For the text-containing cell, return its midpoint in [x, y] coordinate format. 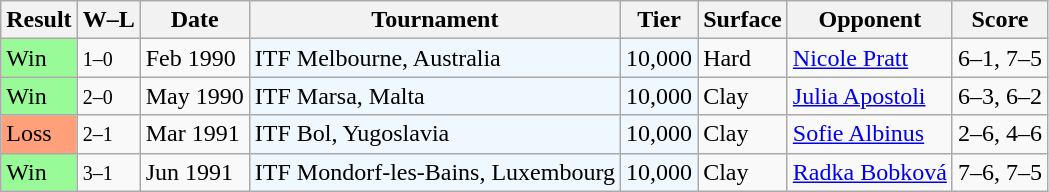
Julia Apostoli [870, 96]
Mar 1991 [194, 134]
ITF Melbourne, Australia [434, 58]
Opponent [870, 20]
ITF Marsa, Malta [434, 96]
Date [194, 20]
Radka Bobková [870, 172]
2–6, 4–6 [1000, 134]
W–L [108, 20]
Surface [743, 20]
Feb 1990 [194, 58]
Tier [660, 20]
Tournament [434, 20]
2–1 [108, 134]
6–3, 6–2 [1000, 96]
Nicole Pratt [870, 58]
ITF Bol, Yugoslavia [434, 134]
May 1990 [194, 96]
Jun 1991 [194, 172]
1–0 [108, 58]
Loss [39, 134]
6–1, 7–5 [1000, 58]
7–6, 7–5 [1000, 172]
2–0 [108, 96]
Score [1000, 20]
Sofie Albinus [870, 134]
3–1 [108, 172]
ITF Mondorf-les-Bains, Luxembourg [434, 172]
Result [39, 20]
Hard [743, 58]
